Locate the cell with the specified text and output its [X, Y] center coordinate. 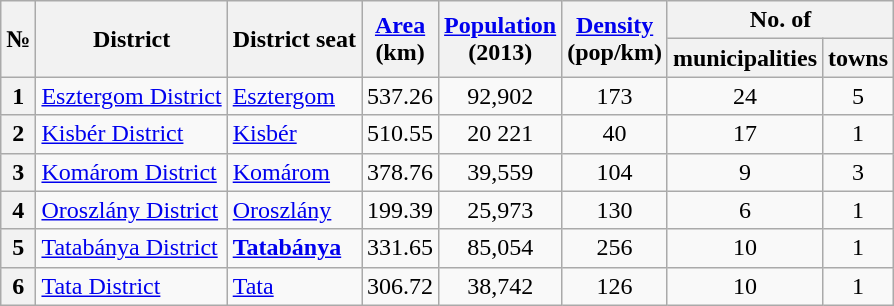
104 [615, 172]
92,902 [500, 96]
Esztergom [294, 96]
towns [858, 58]
District [132, 39]
20 221 [500, 134]
Area(km) [400, 39]
25,973 [500, 210]
Tata [294, 286]
Komárom District [132, 172]
Oroszlány [294, 210]
Tata District [132, 286]
17 [744, 134]
510.55 [400, 134]
9 [744, 172]
District seat [294, 39]
Komárom [294, 172]
39,559 [500, 172]
Tatabánya [294, 248]
№ [18, 39]
Population(2013) [500, 39]
173 [615, 96]
537.26 [400, 96]
331.65 [400, 248]
Tatabánya District [132, 248]
40 [615, 134]
Kisbér District [132, 134]
256 [615, 248]
Kisbér [294, 134]
No. of [780, 20]
306.72 [400, 286]
2 [18, 134]
38,742 [500, 286]
Density(pop/km) [615, 39]
24 [744, 96]
85,054 [500, 248]
Esztergom District [132, 96]
126 [615, 286]
4 [18, 210]
Oroszlány District [132, 210]
130 [615, 210]
municipalities [744, 58]
199.39 [400, 210]
378.76 [400, 172]
